For the text-containing cell, return its midpoint in [x, y] coordinate format. 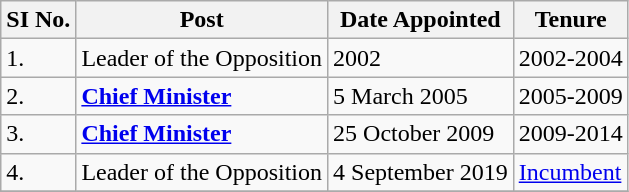
Tenure [570, 20]
5 March 2005 [421, 96]
SI No. [38, 20]
Incumbent [570, 172]
2. [38, 96]
4 September 2019 [421, 172]
Date Appointed [421, 20]
2005-2009 [570, 96]
Post [202, 20]
25 October 2009 [421, 134]
3. [38, 134]
1. [38, 58]
2009-2014 [570, 134]
2002-2004 [570, 58]
4. [38, 172]
2002 [421, 58]
